Extract the (x, y) coordinate from the center of the cell holding the provided text.  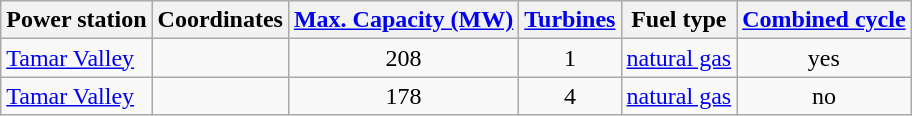
Power station (76, 20)
no (824, 96)
4 (570, 96)
Combined cycle (824, 20)
Turbines (570, 20)
yes (824, 58)
Coordinates (220, 20)
Max. Capacity (MW) (403, 20)
178 (403, 96)
208 (403, 58)
1 (570, 58)
Fuel type (679, 20)
